Output the [X, Y] coordinate of the center of the cell containing the given text.  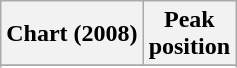
Peakposition [189, 34]
Chart (2008) [72, 34]
